Locate the cell with the specified text and output its [x, y] center coordinate. 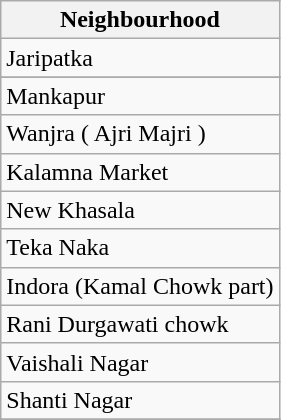
Shanti Nagar [140, 400]
Wanjra ( Ajri Majri ) [140, 134]
Vaishali Nagar [140, 362]
Rani Durgawati chowk [140, 324]
Mankapur [140, 96]
Kalamna Market [140, 172]
Jaripatka [140, 58]
Teka Naka [140, 248]
Indora (Kamal Chowk part) [140, 286]
Neighbourhood [140, 20]
New Khasala [140, 210]
